Scan for the cell matching the given text and deliver its (X, Y) coordinate at center. 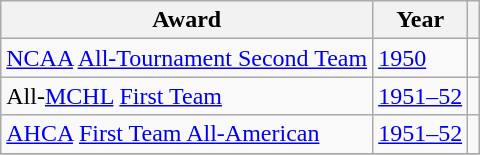
Year (420, 20)
Award (187, 20)
1950 (420, 58)
AHCA First Team All-American (187, 134)
All-MCHL First Team (187, 96)
NCAA All-Tournament Second Team (187, 58)
